Locate the cell with the specified text and output its (x, y) center coordinate. 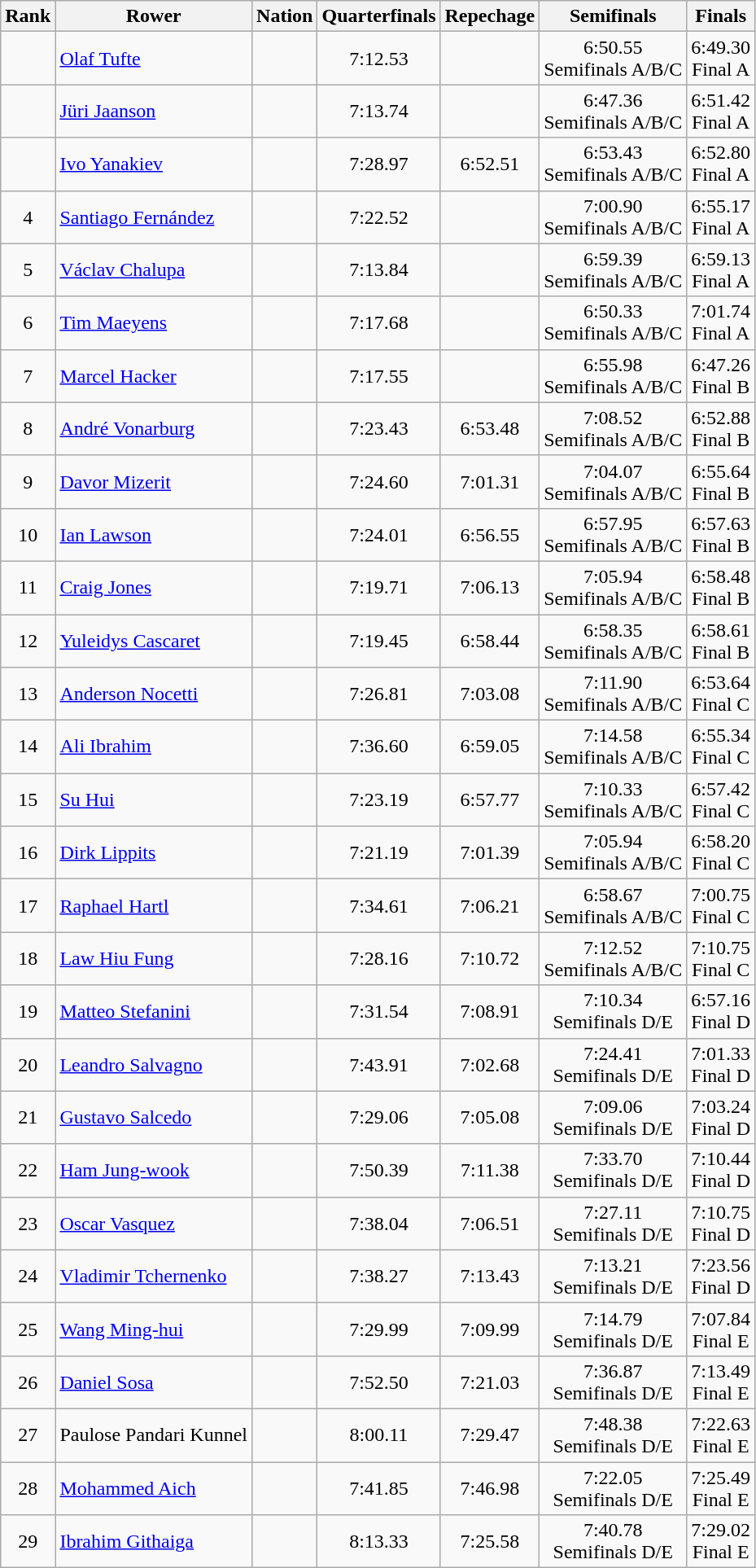
7:52.50 (379, 1382)
6:58.61Final B (721, 640)
Ham Jung-wook (154, 1171)
7:04.07Semifinals A/B/C (614, 482)
7:28.97 (379, 164)
6:53.64Final C (721, 694)
6:59.13Final A (721, 270)
28 (28, 1488)
Su Hui (154, 799)
7:36.60 (379, 747)
4 (28, 217)
21 (28, 1117)
10 (28, 534)
6:58.44 (490, 640)
7:01.39 (490, 853)
22 (28, 1171)
7:10.34Semifinals D/E (614, 1011)
11 (28, 588)
7:14.58Semifinals A/B/C (614, 747)
7:13.43 (490, 1277)
6:57.16Final D (721, 1011)
7:11.90Semifinals A/B/C (614, 694)
6:52.88Final B (721, 428)
6:53.43Semifinals A/B/C (614, 164)
7:23.43 (379, 428)
6 (28, 322)
6:50.55Semifinals A/B/C (614, 59)
7:06.21 (490, 905)
29 (28, 1542)
7:07.84Final E (721, 1329)
9 (28, 482)
15 (28, 799)
7:26.81 (379, 694)
7:28.16 (379, 959)
25 (28, 1329)
Ibrahim Githaiga (154, 1542)
17 (28, 905)
7:31.54 (379, 1011)
Rower (154, 16)
18 (28, 959)
Oscar Vasquez (154, 1223)
6:58.20Final C (721, 853)
7:05.08 (490, 1117)
Dirk Lippits (154, 853)
14 (28, 747)
19 (28, 1011)
Paulose Pandari Kunnel (154, 1434)
André Vonarburg (154, 428)
7:29.99 (379, 1329)
7:29.02Final E (721, 1542)
7:43.91 (379, 1065)
Wang Ming-hui (154, 1329)
26 (28, 1382)
6:58.48Final B (721, 588)
7:03.08 (490, 694)
6:53.48 (490, 428)
7:11.38 (490, 1171)
7:38.04 (379, 1223)
6:59.39Semifinals A/B/C (614, 270)
Matteo Stefanini (154, 1011)
7:25.58 (490, 1542)
7:38.27 (379, 1277)
7:02.68 (490, 1065)
6:50.33Semifinals A/B/C (614, 322)
7:03.24Final D (721, 1117)
6:47.36Semifinals A/B/C (614, 111)
7:13.49Final E (721, 1382)
8 (28, 428)
7:01.33Final D (721, 1065)
7:09.99 (490, 1329)
6:49.30Final A (721, 59)
7:24.01 (379, 534)
6:55.17Final A (721, 217)
Daniel Sosa (154, 1382)
7:10.75Final D (721, 1223)
6:52.80Final A (721, 164)
Quarterfinals (379, 16)
20 (28, 1065)
Tim Maeyens (154, 322)
7:22.05Semifinals D/E (614, 1488)
7:25.49Final E (721, 1488)
12 (28, 640)
Davor Mizerit (154, 482)
16 (28, 853)
7:10.75Final C (721, 959)
6:57.42Final C (721, 799)
7:29.06 (379, 1117)
Nation (285, 16)
7 (28, 376)
23 (28, 1223)
7:13.74 (379, 111)
7:41.85 (379, 1488)
Law Hiu Fung (154, 959)
7:29.47 (490, 1434)
Semifinals (614, 16)
Ivo Yanakiev (154, 164)
Raphael Hartl (154, 905)
Repechage (490, 16)
7:17.55 (379, 376)
6:57.77 (490, 799)
7:10.33Semifinals A/B/C (614, 799)
27 (28, 1434)
7:12.53 (379, 59)
7:21.03 (490, 1382)
Craig Jones (154, 588)
6:57.63Final B (721, 534)
7:19.45 (379, 640)
7:24.41Semifinals D/E (614, 1065)
7:50.39 (379, 1171)
Yuleidys Cascaret (154, 640)
Mohammed Aich (154, 1488)
8:13.33 (379, 1542)
7:00.75Final C (721, 905)
Rank (28, 16)
6:57.95Semifinals A/B/C (614, 534)
13 (28, 694)
7:19.71 (379, 588)
24 (28, 1277)
7:46.98 (490, 1488)
7:23.19 (379, 799)
7:13.84 (379, 270)
7:06.51 (490, 1223)
7:12.52Semifinals A/B/C (614, 959)
7:23.56Final D (721, 1277)
7:13.21Semifinals D/E (614, 1277)
6:58.35Semifinals A/B/C (614, 640)
Jüri Jaanson (154, 111)
7:09.06Semifinals D/E (614, 1117)
7:36.87Semifinals D/E (614, 1382)
Anderson Nocetti (154, 694)
7:40.78Semifinals D/E (614, 1542)
Leandro Salvagno (154, 1065)
7:48.38Semifinals D/E (614, 1434)
Ali Ibrahim (154, 747)
6:56.55 (490, 534)
7:22.63Final E (721, 1434)
6:55.98Semifinals A/B/C (614, 376)
7:00.90Semifinals A/B/C (614, 217)
7:01.31 (490, 482)
6:51.42Final A (721, 111)
7:08.91 (490, 1011)
6:52.51 (490, 164)
7:34.61 (379, 905)
6:55.64Final B (721, 482)
7:17.68 (379, 322)
7:10.44Final D (721, 1171)
6:59.05 (490, 747)
7:06.13 (490, 588)
Santiago Fernández (154, 217)
6:58.67Semifinals A/B/C (614, 905)
7:33.70Semifinals D/E (614, 1171)
7:01.74Final A (721, 322)
Marcel Hacker (154, 376)
7:27.11Semifinals D/E (614, 1223)
Finals (721, 16)
Vladimir Tchernenko (154, 1277)
7:21.19 (379, 853)
6:55.34Final C (721, 747)
5 (28, 270)
Ian Lawson (154, 534)
6:47.26Final B (721, 376)
7:14.79Semifinals D/E (614, 1329)
Olaf Tufte (154, 59)
7:10.72 (490, 959)
7:24.60 (379, 482)
7:22.52 (379, 217)
Václav Chalupa (154, 270)
Gustavo Salcedo (154, 1117)
8:00.11 (379, 1434)
7:08.52Semifinals A/B/C (614, 428)
